Search for the cell housing the specified text and yield its [x, y] center coordinate. 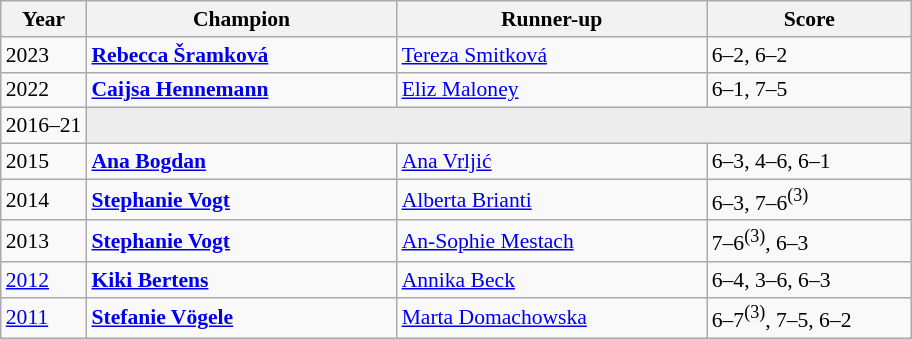
Champion [241, 19]
6–3, 7–6(3) [810, 200]
2023 [44, 55]
2015 [44, 162]
2013 [44, 242]
6–4, 3–6, 6–3 [810, 280]
Year [44, 19]
Stefanie Vögele [241, 318]
2012 [44, 280]
6–3, 4–6, 6–1 [810, 162]
6–7(3), 7–5, 6–2 [810, 318]
Rebecca Šramková [241, 55]
2016–21 [44, 126]
Alberta Brianti [552, 200]
6–2, 6–2 [810, 55]
6–1, 7–5 [810, 90]
Ana Vrljić [552, 162]
Score [810, 19]
Ana Bogdan [241, 162]
Caijsa Hennemann [241, 90]
An-Sophie Mestach [552, 242]
2011 [44, 318]
2014 [44, 200]
Tereza Smitková [552, 55]
Annika Beck [552, 280]
7–6(3), 6–3 [810, 242]
2022 [44, 90]
Eliz Maloney [552, 90]
Runner-up [552, 19]
Marta Domachowska [552, 318]
Kiki Bertens [241, 280]
